For the text-containing cell, return its midpoint in (x, y) coordinate format. 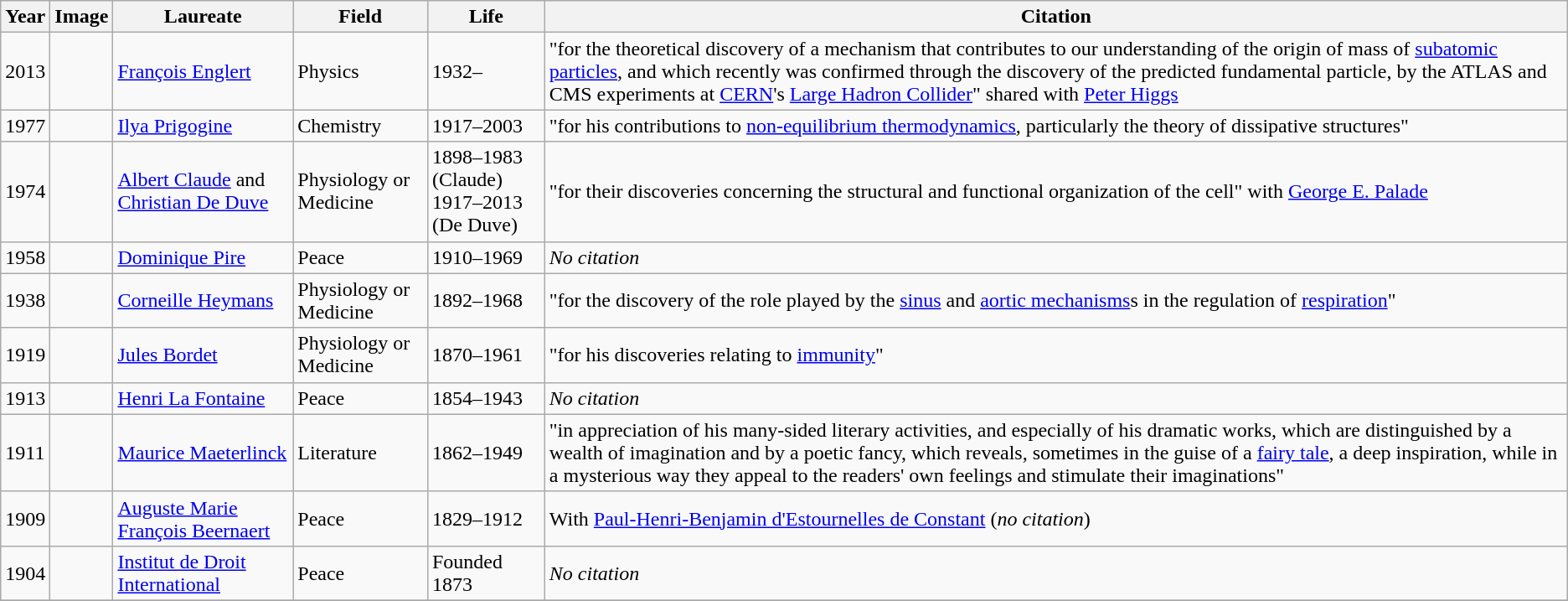
1911 (25, 453)
Year (25, 17)
1919 (25, 355)
Auguste Marie François Beernaert (203, 518)
"for their discoveries concerning the structural and functional organization of the cell" with George E. Palade (1055, 191)
Founded 1873 (486, 573)
"for his discoveries relating to immunity" (1055, 355)
Dominique Pire (203, 257)
2013 (25, 71)
Image (82, 17)
1829–1912 (486, 518)
1938 (25, 300)
1977 (25, 126)
Ilya Prigogine (203, 126)
1932– (486, 71)
1909 (25, 518)
1904 (25, 573)
1862–1949 (486, 453)
"for his contributions to non-equilibrium thermodynamics, particularly the theory of dissipative structures" (1055, 126)
1910–1969 (486, 257)
Albert Claude and Christian De Duve (203, 191)
1974 (25, 191)
Chemistry (360, 126)
1892–1968 (486, 300)
Literature (360, 453)
Henri La Fontaine (203, 398)
Corneille Heymans (203, 300)
1917–2003 (486, 126)
1898–1983 (Claude) 1917–2013 (De Duve) (486, 191)
1913 (25, 398)
Institut de Droit International (203, 573)
1854–1943 (486, 398)
With Paul-Henri-Benjamin d'Estournelles de Constant (no citation) (1055, 518)
Field (360, 17)
1958 (25, 257)
Maurice Maeterlinck (203, 453)
Jules Bordet (203, 355)
Laureate (203, 17)
Citation (1055, 17)
"for the discovery of the role played by the sinus and aortic mechanismss in the regulation of respiration" (1055, 300)
Physics (360, 71)
Life (486, 17)
François Englert (203, 71)
1870–1961 (486, 355)
